Search for the cell housing the specified text and yield its [x, y] center coordinate. 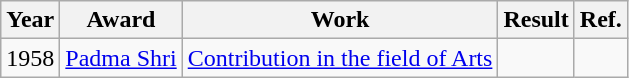
Contribution in the field of Arts [340, 58]
Award [121, 20]
1958 [30, 58]
Year [30, 20]
Work [340, 20]
Result [536, 20]
Ref. [600, 20]
Padma Shri [121, 58]
